From the cell containing the given text, extract its center point as (X, Y) coordinate. 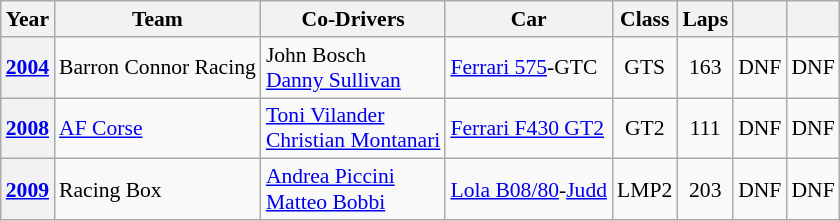
111 (705, 128)
GT2 (644, 128)
Lola B08/80-Judd (528, 190)
Team (158, 19)
Ferrari 575-GTC (528, 68)
GTS (644, 68)
Laps (705, 19)
2004 (28, 68)
2008 (28, 128)
Car (528, 19)
2009 (28, 190)
LMP2 (644, 190)
Year (28, 19)
Barron Connor Racing (158, 68)
Class (644, 19)
Co-Drivers (354, 19)
Racing Box (158, 190)
John Bosch Danny Sullivan (354, 68)
Toni Vilander Christian Montanari (354, 128)
AF Corse (158, 128)
Ferrari F430 GT2 (528, 128)
203 (705, 190)
Andrea Piccini Matteo Bobbi (354, 190)
163 (705, 68)
